Search for the cell housing the specified text and yield its [x, y] center coordinate. 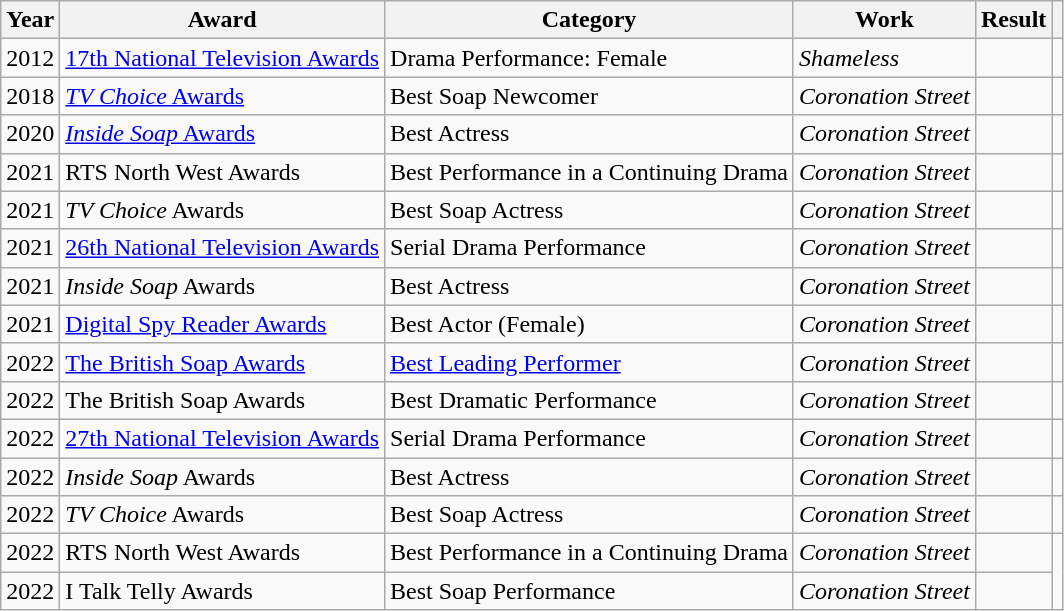
Result [1013, 20]
Shameless [884, 58]
Year [30, 20]
Drama Performance: Female [590, 58]
Digital Spy Reader Awards [222, 324]
2018 [30, 96]
Best Dramatic Performance [590, 400]
Best Leading Performer [590, 362]
Award [222, 20]
Work [884, 20]
Category [590, 20]
Best Actor (Female) [590, 324]
26th National Television Awards [222, 248]
Best Soap Performance [590, 591]
Best Soap Newcomer [590, 96]
17th National Television Awards [222, 58]
27th National Television Awards [222, 438]
I Talk Telly Awards [222, 591]
2012 [30, 58]
2020 [30, 134]
